Identify which cell holds the provided text, then report its (X, Y) central coordinate. 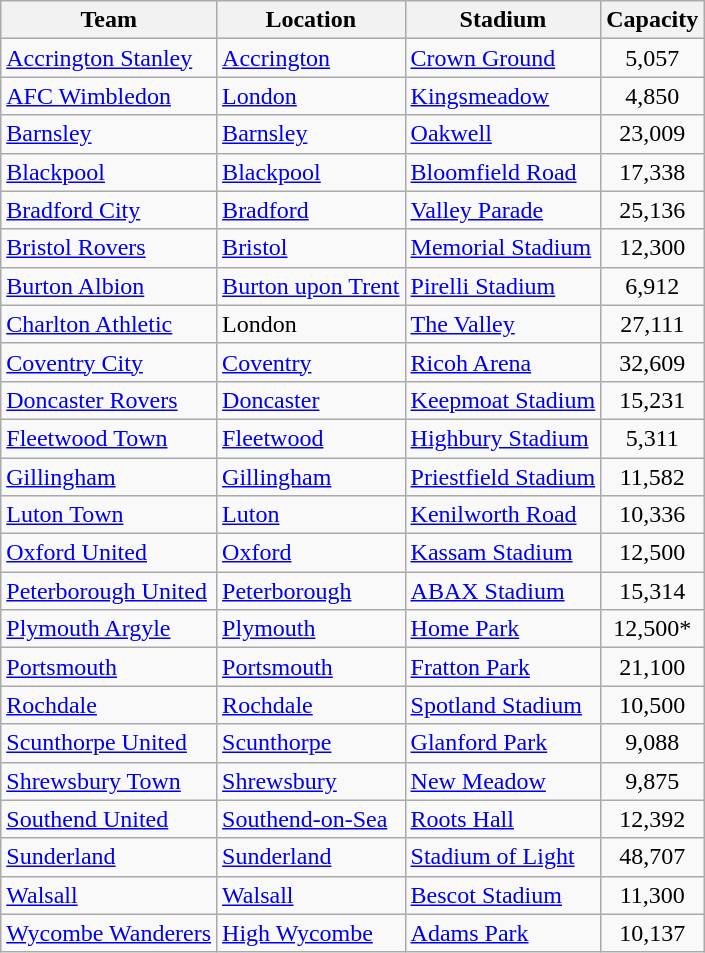
Spotland Stadium (503, 705)
17,338 (652, 172)
Stadium of Light (503, 857)
Team (109, 20)
Location (311, 20)
The Valley (503, 324)
Capacity (652, 20)
5,057 (652, 58)
Luton (311, 515)
Coventry (311, 362)
AFC Wimbledon (109, 96)
Bradford (311, 210)
12,500 (652, 553)
Burton Albion (109, 286)
New Meadow (503, 781)
Oakwell (503, 134)
Roots Hall (503, 819)
Charlton Athletic (109, 324)
Shrewsbury (311, 781)
10,137 (652, 933)
Luton Town (109, 515)
Bristol Rovers (109, 248)
ABAX Stadium (503, 591)
6,912 (652, 286)
4,850 (652, 96)
Bloomfield Road (503, 172)
Crown Ground (503, 58)
Oxford United (109, 553)
Doncaster Rovers (109, 400)
Stadium (503, 20)
Kenilworth Road (503, 515)
Fleetwood Town (109, 438)
Shrewsbury Town (109, 781)
11,582 (652, 477)
27,111 (652, 324)
15,314 (652, 591)
23,009 (652, 134)
Coventry City (109, 362)
High Wycombe (311, 933)
Valley Parade (503, 210)
Glanford Park (503, 743)
9,875 (652, 781)
Scunthorpe (311, 743)
11,300 (652, 895)
Plymouth Argyle (109, 629)
Wycombe Wanderers (109, 933)
Bradford City (109, 210)
10,500 (652, 705)
Doncaster (311, 400)
25,136 (652, 210)
12,392 (652, 819)
5,311 (652, 438)
Peterborough (311, 591)
Bristol (311, 248)
Adams Park (503, 933)
Fratton Park (503, 667)
Plymouth (311, 629)
Accrington Stanley (109, 58)
Home Park (503, 629)
Accrington (311, 58)
Fleetwood (311, 438)
Southend-on-Sea (311, 819)
Pirelli Stadium (503, 286)
Kingsmeadow (503, 96)
Peterborough United (109, 591)
Ricoh Arena (503, 362)
Kassam Stadium (503, 553)
Scunthorpe United (109, 743)
12,300 (652, 248)
Priestfield Stadium (503, 477)
10,336 (652, 515)
Highbury Stadium (503, 438)
Bescot Stadium (503, 895)
9,088 (652, 743)
32,609 (652, 362)
21,100 (652, 667)
Burton upon Trent (311, 286)
Memorial Stadium (503, 248)
48,707 (652, 857)
15,231 (652, 400)
Oxford (311, 553)
Keepmoat Stadium (503, 400)
12,500* (652, 629)
Southend United (109, 819)
